Search for the cell housing the specified text and yield its (X, Y) center coordinate. 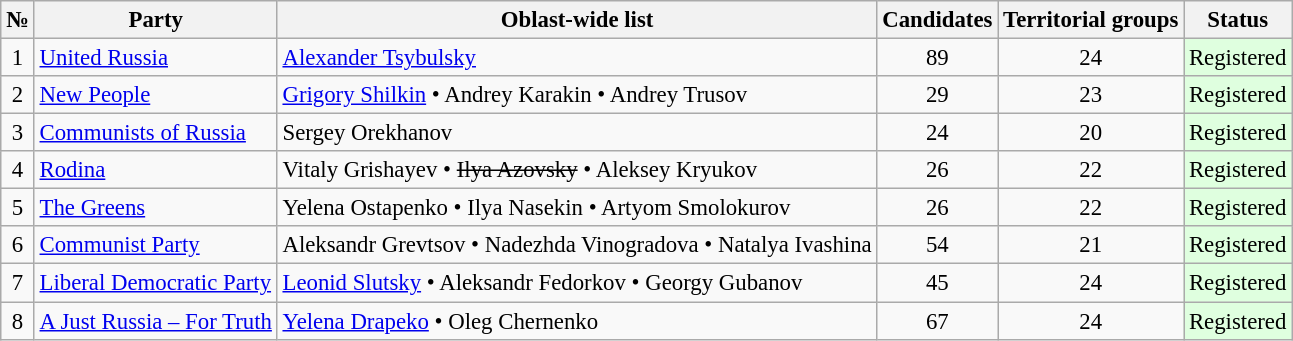
29 (938, 95)
7 (18, 283)
89 (938, 58)
Oblast-wide list (577, 20)
United Russia (156, 58)
The Greens (156, 208)
Yelena Ostapenko • Ilya Nasekin • Artyom Smolokurov (577, 208)
21 (1091, 245)
4 (18, 170)
Candidates (938, 20)
Communists of Russia (156, 133)
Leonid Slutsky • Aleksandr Fedorkov • Georgy Gubanov (577, 283)
6 (18, 245)
Alexander Tsybulsky (577, 58)
45 (938, 283)
Yelena Drapeko • Oleg Chernenko (577, 321)
Aleksandr Grevtsov • Nadezhda Vinogradova • Natalya Ivashina (577, 245)
54 (938, 245)
5 (18, 208)
Grigory Shilkin • Andrey Karakin • Andrey Trusov (577, 95)
Communist Party (156, 245)
8 (18, 321)
3 (18, 133)
Status (1238, 20)
67 (938, 321)
20 (1091, 133)
Sergey Orekhanov (577, 133)
23 (1091, 95)
Territorial groups (1091, 20)
№ (18, 20)
A Just Russia – For Truth (156, 321)
2 (18, 95)
New People (156, 95)
Rodina (156, 170)
Vitaly Grishayev • Ilya Azovsky • Aleksey Kryukov (577, 170)
Party (156, 20)
1 (18, 58)
Liberal Democratic Party (156, 283)
